Search for the cell housing the specified text and yield its (X, Y) center coordinate. 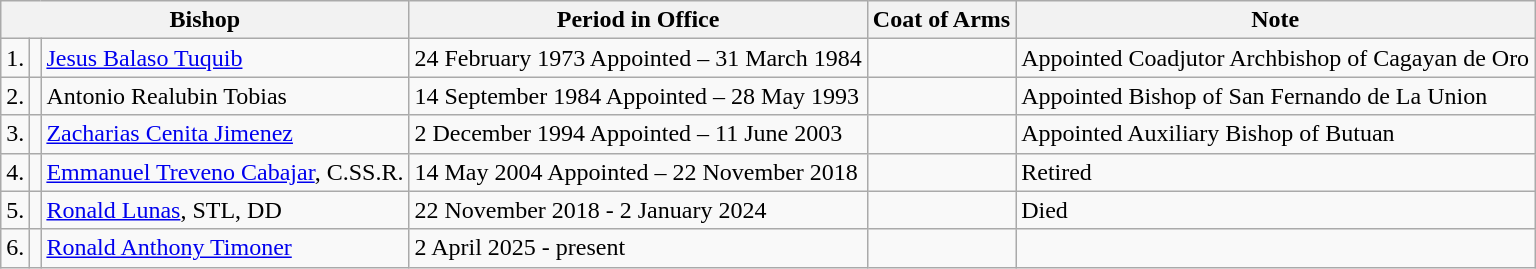
Retired (1276, 172)
Died (1276, 210)
3. (16, 134)
Coat of Arms (941, 20)
5. (16, 210)
4. (16, 172)
2 December 1994 Appointed – 11 June 2003 (638, 134)
Period in Office (638, 20)
14 September 1984 Appointed – 28 May 1993 (638, 96)
22 November 2018 - 2 January 2024 (638, 210)
Appointed Coadjutor Archbishop of Cagayan de Oro (1276, 58)
2. (16, 96)
Appointed Bishop of San Fernando de La Union (1276, 96)
Emmanuel Treveno Cabajar, C.SS.R. (225, 172)
Jesus Balaso Tuquib (225, 58)
2 April 2025 - present (638, 248)
Ronald Anthony Timoner (225, 248)
1. (16, 58)
6. (16, 248)
14 May 2004 Appointed – 22 November 2018 (638, 172)
Bishop (205, 20)
Antonio Realubin Tobias (225, 96)
Zacharias Cenita Jimenez (225, 134)
24 February 1973 Appointed – 31 March 1984 (638, 58)
Note (1276, 20)
Ronald Lunas, STL, DD (225, 210)
Appointed Auxiliary Bishop of Butuan (1276, 134)
